Scan for the cell matching the given text and deliver its (x, y) coordinate at center. 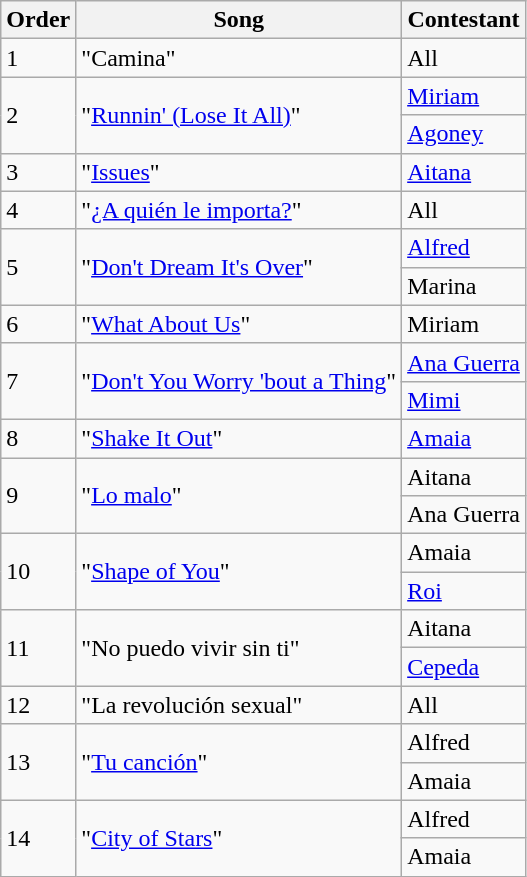
"Camina" (239, 58)
Contestant (464, 20)
3 (38, 172)
14 (38, 838)
Cepeda (464, 667)
"Shake It Out" (239, 438)
Song (239, 20)
"What About Us" (239, 324)
"Shape of You" (239, 572)
10 (38, 572)
6 (38, 324)
4 (38, 210)
"¿A quién le importa?" (239, 210)
Order (38, 20)
"La revolución sexual" (239, 705)
"Lo malo" (239, 496)
"Don't Dream It's Over" (239, 267)
"Tu canción" (239, 762)
"Don't You Worry 'bout a Thing" (239, 381)
"City of Stars" (239, 838)
2 (38, 115)
5 (38, 267)
"Issues" (239, 172)
9 (38, 496)
11 (38, 648)
12 (38, 705)
7 (38, 381)
Marina (464, 286)
13 (38, 762)
1 (38, 58)
"No puedo vivir sin ti" (239, 648)
Agoney (464, 134)
Mimi (464, 400)
"Runnin' (Lose It All)" (239, 115)
Roi (464, 591)
8 (38, 438)
